Determine the (X, Y) coordinate at the center of the cell enclosing the given text.  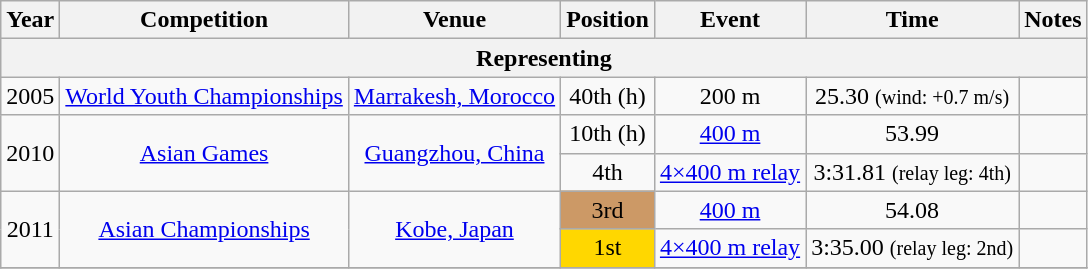
Notes (1053, 20)
Time (912, 20)
Representing (544, 58)
10th (h) (608, 134)
3rd (608, 210)
2010 (30, 153)
Guangzhou, China (454, 153)
40th (h) (608, 96)
World Youth Championships (204, 96)
Event (730, 20)
Position (608, 20)
2005 (30, 96)
Asian Championships (204, 229)
2011 (30, 229)
4th (608, 172)
Competition (204, 20)
1st (608, 248)
Kobe, Japan (454, 229)
53.99 (912, 134)
200 m (730, 96)
Marrakesh, Morocco (454, 96)
Venue (454, 20)
3:31.81 (relay leg: 4th) (912, 172)
3:35.00 (relay leg: 2nd) (912, 248)
Asian Games (204, 153)
54.08 (912, 210)
25.30 (wind: +0.7 m/s) (912, 96)
Year (30, 20)
